Scan for the cell matching the given text and deliver its [x, y] coordinate at center. 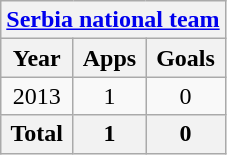
Serbia national team [113, 20]
Total [37, 134]
Year [37, 58]
Apps [110, 58]
2013 [37, 96]
Goals [186, 58]
